From the cell containing the given text, extract its center point as [X, Y] coordinate. 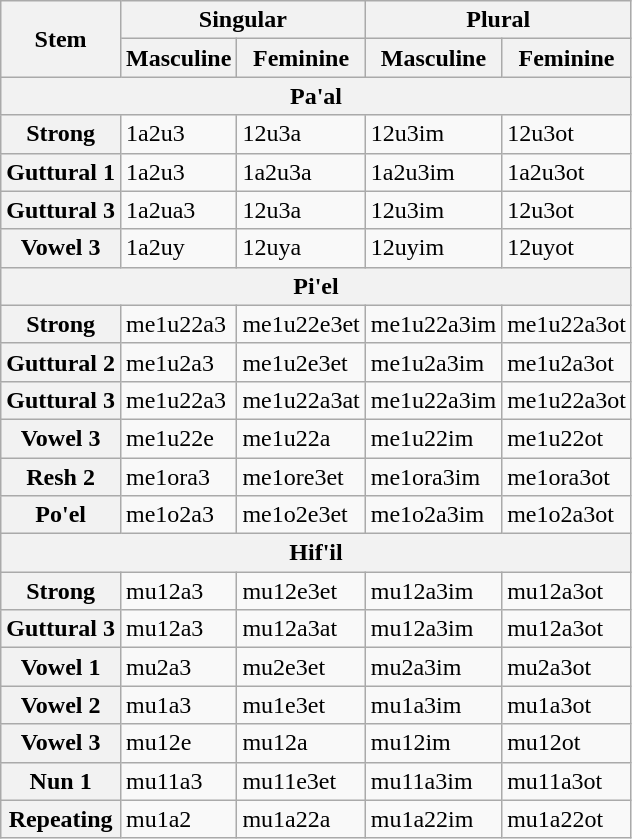
mu12im [433, 743]
mu1a3im [433, 705]
Hif'il [316, 553]
mu1a22ot [567, 819]
Resh 2 [61, 477]
mu1e3et [301, 705]
mu11a3 [178, 781]
1a2u3ot [567, 172]
12uyim [433, 248]
me1ora3ot [567, 477]
me1u2e3et [301, 362]
mu1a2 [178, 819]
mu12ot [567, 743]
1a2u3a [301, 172]
me1u22im [433, 438]
12uya [301, 248]
1a2uy [178, 248]
mu12a [301, 743]
me1u2a3im [433, 362]
mu12e3et [301, 591]
mu1a3 [178, 705]
Stem [61, 39]
Repeating [61, 819]
Guttural 1 [61, 172]
me1u2a3 [178, 362]
me1ore3et [301, 477]
1a2ua3 [178, 210]
Pi'el [316, 286]
me1ora3 [178, 477]
me1u22e [178, 438]
mu2a3ot [567, 667]
mu11a3ot [567, 781]
Po'el [61, 515]
mu1a22a [301, 819]
Pa'al [316, 96]
mu1a3ot [567, 705]
me1ora3im [433, 477]
Plural [498, 20]
12uyot [567, 248]
mu11a3im [433, 781]
mu2e3et [301, 667]
me1o2a3im [433, 515]
mu12a3at [301, 629]
me1u22a [301, 438]
Guttural 2 [61, 362]
mu12e [178, 743]
Vowel 2 [61, 705]
me1o2a3 [178, 515]
Vowel 1 [61, 667]
me1o2e3et [301, 515]
me1u22ot [567, 438]
1a2u3im [433, 172]
Nun 1 [61, 781]
me1u22a3at [301, 400]
me1u22e3et [301, 324]
mu2a3im [433, 667]
mu2a3 [178, 667]
mu11e3et [301, 781]
me1u2a3ot [567, 362]
mu1a22im [433, 819]
Singular [242, 20]
me1o2a3ot [567, 515]
